Output the (x, y) coordinate of the center of the cell containing the given text.  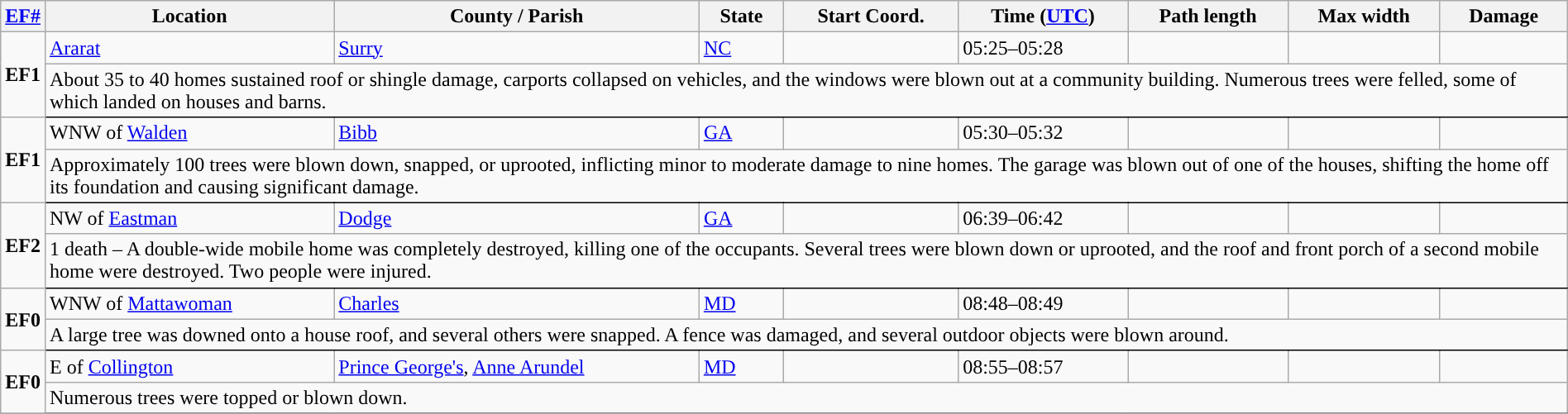
08:48–08:49 (1044, 303)
05:30–05:32 (1044, 133)
Location (189, 17)
Dodge (517, 218)
Time (UTC) (1044, 17)
Start Coord. (870, 17)
WNW of Walden (189, 133)
08:55–08:57 (1044, 366)
Damage (1503, 17)
06:39–06:42 (1044, 218)
Surry (517, 48)
Bibb (517, 133)
WNW of Mattawoman (189, 303)
NW of Eastman (189, 218)
05:25–05:28 (1044, 48)
EF# (23, 17)
Numerous trees were topped or blown down. (806, 397)
County / Parish (517, 17)
State (741, 17)
NC (741, 48)
Path length (1208, 17)
Max width (1364, 17)
E of Collington (189, 366)
EF2 (23, 245)
A large tree was downed onto a house roof, and several others were snapped. A fence was damaged, and several outdoor objects were blown around. (806, 335)
Prince George's, Anne Arundel (517, 366)
Charles (517, 303)
Ararat (189, 48)
